Extract the [X, Y] coordinate from the center of the cell holding the provided text.  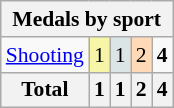
Total [45, 90]
Medals by sport [87, 19]
Shooting [45, 55]
